Identify which cell holds the provided text, then report its [X, Y] central coordinate. 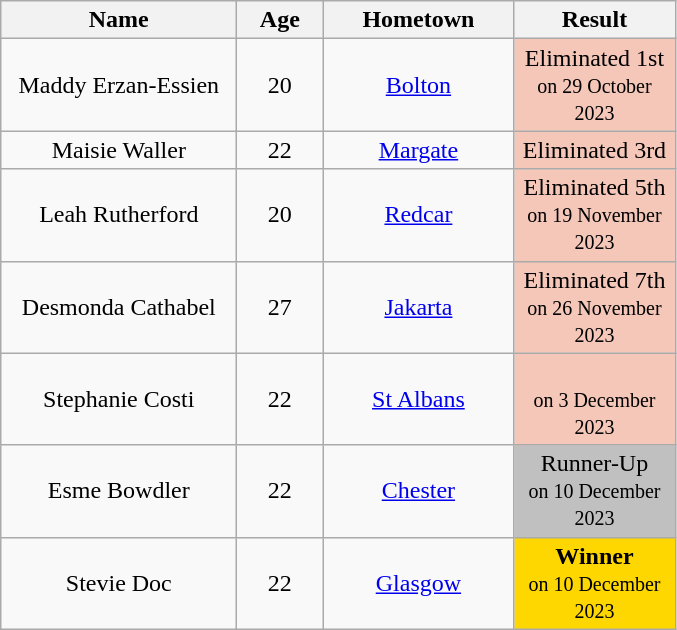
Jakarta [418, 307]
Stephanie Costi [119, 399]
Maddy Erzan-Essien [119, 85]
Leah Rutherford [119, 215]
Runner-Upon 10 December 2023 [594, 491]
St Albans [418, 399]
Age [280, 20]
Hometown [418, 20]
Chester [418, 491]
27 [280, 307]
Eliminated 1ston 29 October 2023 [594, 85]
on 3 December 2023 [594, 399]
Winneron 10 December 2023 [594, 583]
Maisie Waller [119, 150]
Result [594, 20]
Stevie Doc [119, 583]
Glasgow [418, 583]
Eliminated 7thon 26 November 2023 [594, 307]
Eliminated 3rd [594, 150]
Name [119, 20]
Desmonda Cathabel [119, 307]
Eliminated 5thon 19 November 2023 [594, 215]
Esme Bowdler [119, 491]
Redcar [418, 215]
Margate [418, 150]
Bolton [418, 85]
